Extract the [x, y] coordinate from the center of the cell holding the provided text.  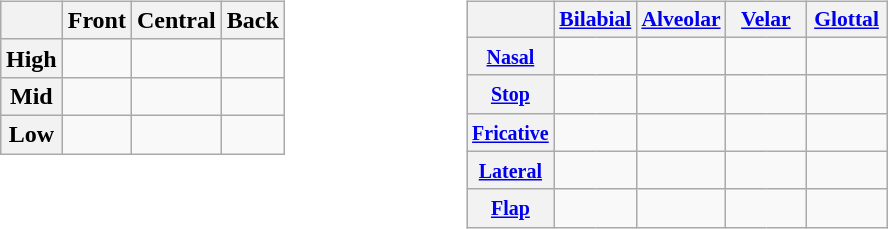
Central [176, 20]
Nasal [511, 56]
Front [96, 20]
Flap [511, 208]
Glottal [846, 19]
Back [252, 20]
Velar [766, 19]
Fricative [511, 132]
Lateral [511, 170]
High [31, 58]
Alveolar [680, 19]
Mid [31, 96]
Bilabial [595, 19]
Stop [511, 94]
Low [31, 134]
